Identify which cell holds the provided text, then report its (X, Y) central coordinate. 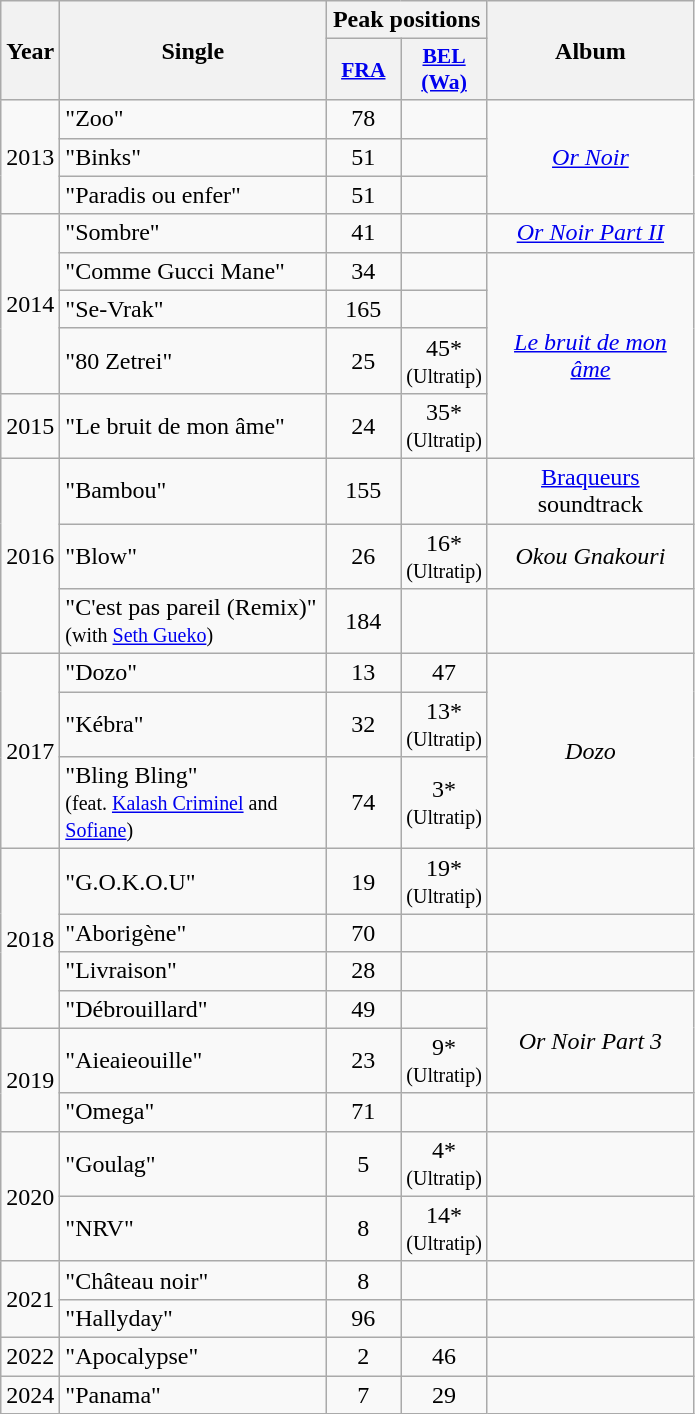
Or Noir Part 3 (590, 1042)
19 (364, 882)
"Paradis ou enfer" (193, 195)
32 (364, 724)
9*(Ultratip) (444, 1060)
96 (364, 1318)
"Apocalypse" (193, 1356)
70 (364, 933)
7 (364, 1395)
Year (30, 50)
2021 (30, 1299)
49 (364, 1009)
41 (364, 233)
13 (364, 673)
"80 Zetrei" (193, 360)
28 (364, 971)
"Se-Vrak" (193, 309)
"C'est pas pareil (Remix)"(with Seth Gueko) (193, 622)
"Aieaieouille" (193, 1060)
2014 (30, 304)
"Sombre" (193, 233)
Or Noir (590, 157)
78 (364, 119)
"Comme Gucci Mane" (193, 271)
16*(Ultratip) (444, 556)
5 (364, 1164)
"Le bruit de mon âme" (193, 426)
"Bling Bling"(feat. Kalash Criminel and Sofiane) (193, 803)
29 (444, 1395)
25 (364, 360)
165 (364, 309)
24 (364, 426)
184 (364, 622)
"Livraison" (193, 971)
"Panama" (193, 1395)
"Bambou" (193, 490)
13*(Ultratip) (444, 724)
23 (364, 1060)
14*(Ultratip) (444, 1228)
"Hallyday" (193, 1318)
35*(Ultratip) (444, 426)
3*(Ultratip) (444, 803)
"Blow" (193, 556)
2016 (30, 556)
45*(Ultratip) (444, 360)
BEL(Wa) (444, 70)
2013 (30, 157)
"Aborigène" (193, 933)
"Château noir" (193, 1280)
46 (444, 1356)
"NRV" (193, 1228)
19*(Ultratip) (444, 882)
2020 (30, 1196)
"G.O.K.O.U" (193, 882)
2024 (30, 1395)
74 (364, 803)
2018 (30, 938)
2019 (30, 1080)
Dozo (590, 752)
Album (590, 50)
"Débrouillard" (193, 1009)
FRA (364, 70)
Braqueurs soundtrack (590, 490)
2017 (30, 752)
155 (364, 490)
47 (444, 673)
Le bruit de mon âme (590, 355)
2 (364, 1356)
Okou Gnakouri (590, 556)
"Omega" (193, 1112)
"Binks" (193, 157)
"Goulag" (193, 1164)
2022 (30, 1356)
"Dozo" (193, 673)
"Kébra" (193, 724)
26 (364, 556)
71 (364, 1112)
Peak positions (406, 20)
2015 (30, 426)
"Zoo" (193, 119)
4*(Ultratip) (444, 1164)
Single (193, 50)
34 (364, 271)
Or Noir Part II (590, 233)
